Determine the [x, y] coordinate at the center of the cell enclosing the given text.  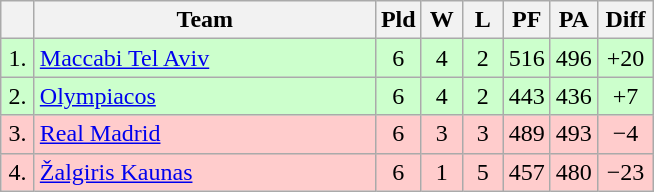
516 [526, 58]
PA [574, 20]
Real Madrid [204, 134]
443 [526, 96]
489 [526, 134]
493 [574, 134]
4. [18, 172]
Olympiacos [204, 96]
Pld [398, 20]
+20 [625, 58]
5 [482, 172]
Žalgiris Kaunas [204, 172]
Maccabi Tel Aviv [204, 58]
2. [18, 96]
−4 [625, 134]
+7 [625, 96]
L [482, 20]
3. [18, 134]
Team [204, 20]
−23 [625, 172]
496 [574, 58]
PF [526, 20]
457 [526, 172]
436 [574, 96]
480 [574, 172]
Diff [625, 20]
1 [442, 172]
1. [18, 58]
W [442, 20]
